Scan for the cell matching the given text and deliver its [x, y] coordinate at center. 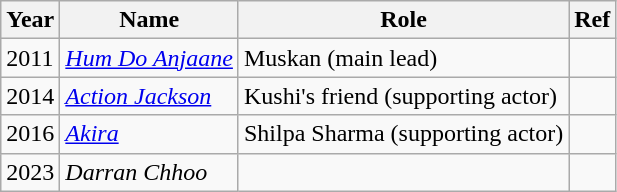
2023 [30, 172]
2011 [30, 58]
Akira [150, 134]
Shilpa Sharma (supporting actor) [403, 134]
2014 [30, 96]
Muskan (main lead) [403, 58]
Kushi's friend (supporting actor) [403, 96]
Darran Chhoo [150, 172]
Year [30, 20]
Action Jackson [150, 96]
Ref [592, 20]
2016 [30, 134]
Name [150, 20]
Role [403, 20]
Hum Do Anjaane [150, 58]
